Capture the cell that displays the provided text and extract its [x, y] central coordinate. 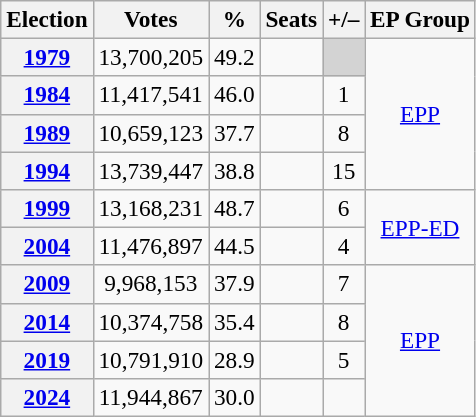
+/– [344, 19]
11,417,541 [151, 95]
2009 [47, 284]
Election [47, 19]
2019 [47, 359]
15 [344, 170]
13,168,231 [151, 208]
4 [344, 246]
37.9 [235, 284]
Votes [151, 19]
11,476,897 [151, 246]
1999 [47, 208]
37.7 [235, 133]
7 [344, 284]
13,739,447 [151, 170]
10,791,910 [151, 359]
10,374,758 [151, 322]
1989 [47, 133]
48.7 [235, 208]
1984 [47, 95]
6 [344, 208]
EPP-ED [420, 227]
5 [344, 359]
46.0 [235, 95]
1 [344, 95]
1979 [47, 57]
10,659,123 [151, 133]
2024 [47, 397]
9,968,153 [151, 284]
1994 [47, 170]
13,700,205 [151, 57]
35.4 [235, 322]
2004 [47, 246]
11,944,867 [151, 397]
38.8 [235, 170]
EP Group [420, 19]
28.9 [235, 359]
Seats [292, 19]
2014 [47, 322]
% [235, 19]
30.0 [235, 397]
44.5 [235, 246]
49.2 [235, 57]
